Output the (X, Y) coordinate of the center of the cell containing the given text.  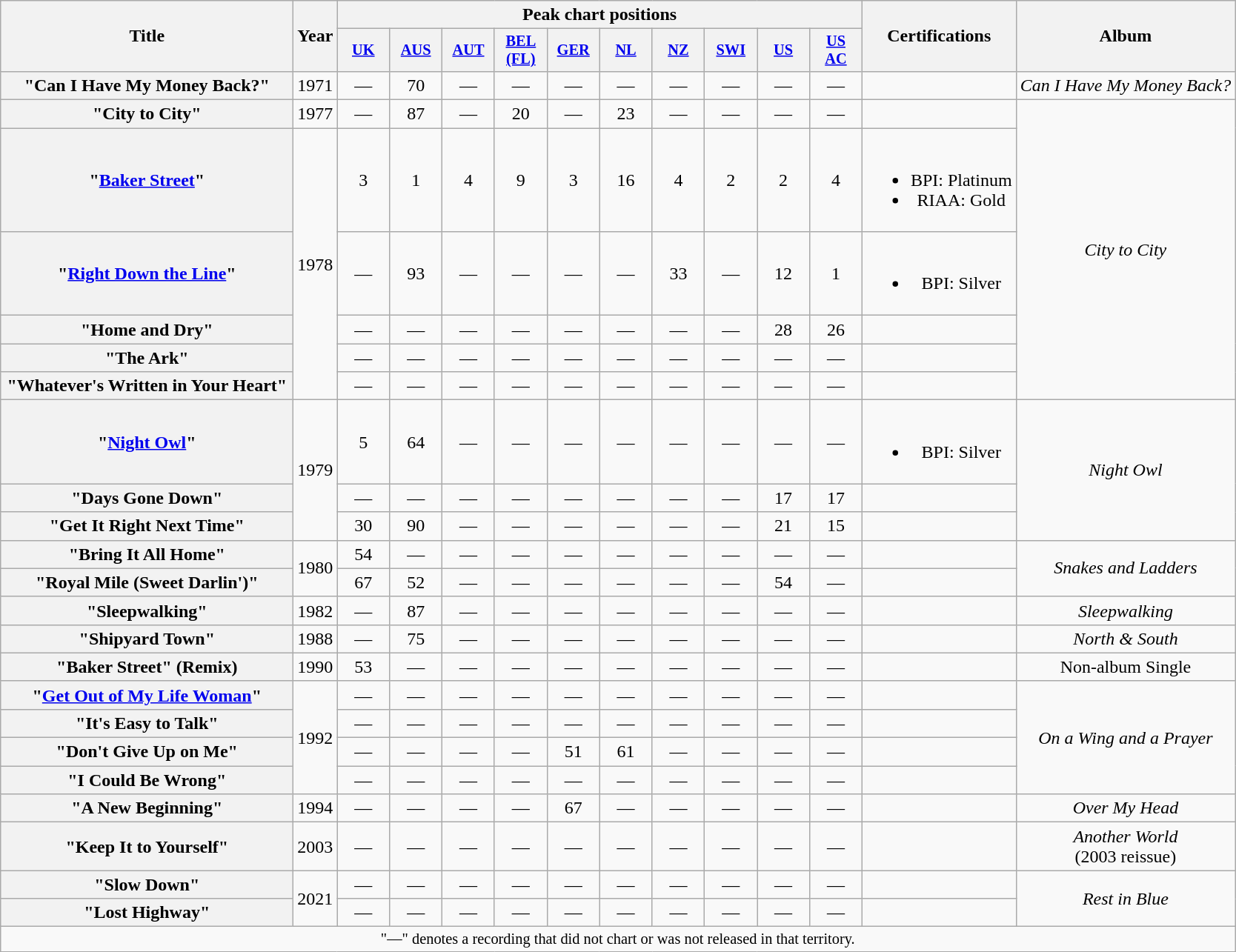
1994 (316, 808)
Over My Head (1126, 808)
"Don't Give Up on Me" (147, 752)
"Night Owl" (147, 442)
90 (416, 526)
1980 (316, 568)
"Bring It All Home" (147, 554)
Year (316, 36)
"Slow Down" (147, 885)
US (784, 50)
1979 (316, 470)
Snakes and Ladders (1126, 568)
70 (416, 85)
30 (363, 526)
26 (836, 330)
"Baker Street" (Remix) (147, 667)
Non-album Single (1126, 667)
1977 (316, 114)
AUT (468, 50)
AUS (416, 50)
"I Could Be Wrong" (147, 780)
"Can I Have My Money Back?" (147, 85)
UK (363, 50)
"Baker Street" (147, 180)
Night Owl (1126, 470)
1990 (316, 667)
"Royal Mile (Sweet Darlin')" (147, 582)
23 (625, 114)
1971 (316, 85)
16 (625, 180)
20 (520, 114)
BEL(FL) (520, 50)
"Days Gone Down" (147, 498)
"Whatever's Written in Your Heart" (147, 386)
NZ (679, 50)
On a Wing and a Prayer (1126, 737)
"The Ark" (147, 358)
"Sleepwalking" (147, 610)
"Home and Dry" (147, 330)
2021 (316, 899)
Title (147, 36)
33 (679, 274)
"Right Down the Line" (147, 274)
"Get Out of My Life Woman" (147, 695)
5 (363, 442)
SWI (731, 50)
"Keep It to Yourself" (147, 846)
93 (416, 274)
9 (520, 180)
75 (416, 639)
BPI: PlatinumRIAA: Gold (939, 180)
"Get It Right Next Time" (147, 526)
"—" denotes a recording that did not chart or was not released in that territory. (618, 939)
1982 (316, 610)
Sleepwalking (1126, 610)
"It's Easy to Talk" (147, 723)
1978 (316, 264)
53 (363, 667)
GER (574, 50)
Another World(2003 reissue) (1126, 846)
Peak chart positions (600, 15)
64 (416, 442)
21 (784, 526)
Certifications (939, 36)
"Shipyard Town" (147, 639)
2003 (316, 846)
Album (1126, 36)
15 (836, 526)
1988 (316, 639)
28 (784, 330)
61 (625, 752)
"City to City" (147, 114)
"Lost Highway" (147, 913)
Rest in Blue (1126, 899)
USAC (836, 50)
City to City (1126, 250)
52 (416, 582)
51 (574, 752)
"A New Beginning" (147, 808)
1992 (316, 737)
NL (625, 50)
12 (784, 274)
North & South (1126, 639)
Can I Have My Money Back? (1126, 85)
